Return (x, y) of the center of cell containing provided text 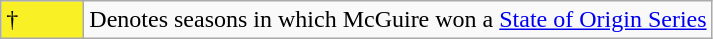
† (42, 20)
Denotes seasons in which McGuire won a State of Origin Series (398, 20)
